Return [X, Y] of the center of cell containing provided text 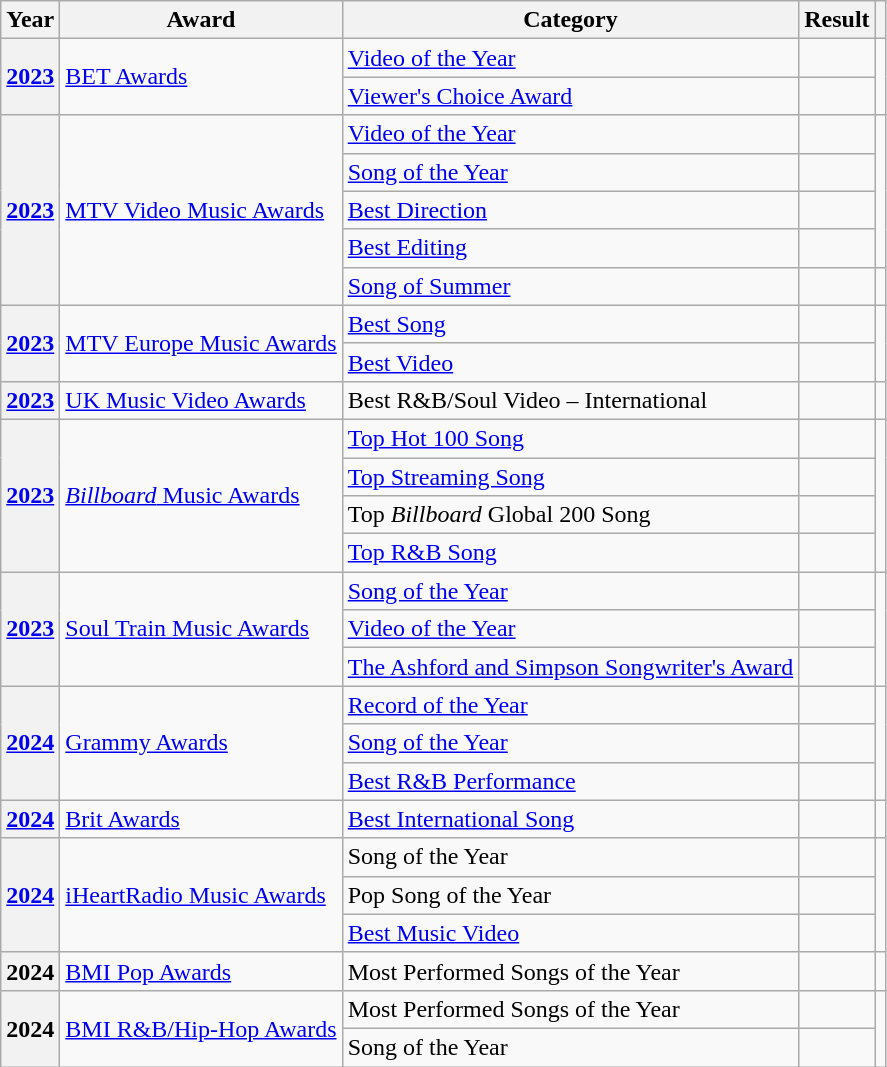
Best Video [570, 362]
Result [837, 20]
MTV Europe Music Awards [201, 343]
Song of Summer [570, 286]
Billboard Music Awards [201, 495]
Best Song [570, 324]
BET Awards [201, 77]
Best R&B Performance [570, 781]
Best R&B/Soul Video – International [570, 400]
Best Music Video [570, 933]
Top Streaming Song [570, 477]
iHeartRadio Music Awards [201, 895]
Viewer's Choice Award [570, 96]
Grammy Awards [201, 743]
The Ashford and Simpson Songwriter's Award [570, 667]
BMI R&B/Hip-Hop Awards [201, 1028]
Best Direction [570, 210]
Brit Awards [201, 819]
Top Hot 100 Song [570, 438]
Pop Song of the Year [570, 895]
Soul Train Music Awards [201, 629]
MTV Video Music Awards [201, 210]
Record of the Year [570, 705]
Best International Song [570, 819]
Top Billboard Global 200 Song [570, 515]
Category [570, 20]
Best Editing [570, 248]
Award [201, 20]
BMI Pop Awards [201, 971]
UK Music Video Awards [201, 400]
Top R&B Song [570, 553]
Year [30, 20]
